Capture the cell that displays the provided text and extract its (X, Y) central coordinate. 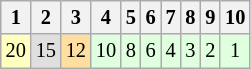
12 (76, 51)
20 (16, 51)
15 (46, 51)
7 (171, 17)
5 (131, 17)
9 (210, 17)
